Pinpoint the cell where the given text exists, returning its [x, y] midpoint coordinate. 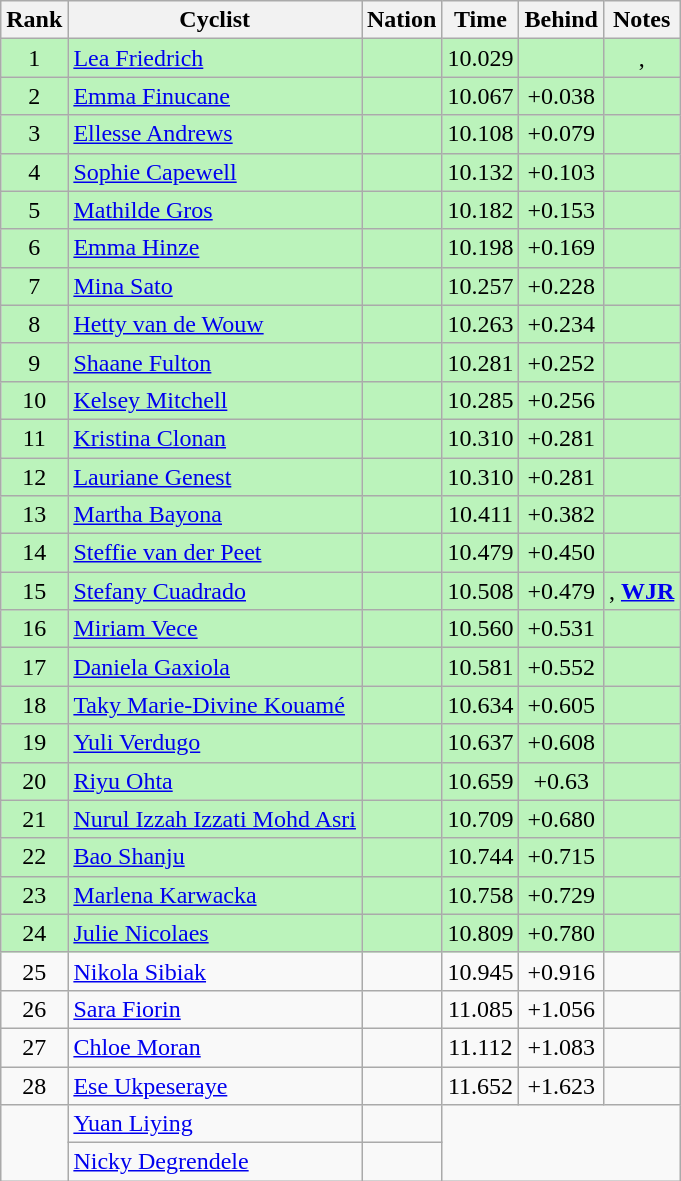
10.108 [480, 134]
, WJR [641, 591]
+0.038 [561, 96]
+0.228 [561, 286]
Notes [641, 20]
13 [34, 515]
Julie Nicolaes [215, 933]
+0.729 [561, 895]
10.709 [480, 819]
Bao Shanju [215, 857]
+0.153 [561, 210]
Stefany Cuadrado [215, 591]
Steffie van der Peet [215, 553]
+1.056 [561, 1009]
2 [34, 96]
+0.531 [561, 629]
Yuli Verdugo [215, 743]
+0.103 [561, 172]
4 [34, 172]
+1.623 [561, 1085]
5 [34, 210]
Lea Friedrich [215, 58]
+0.382 [561, 515]
20 [34, 781]
11.652 [480, 1085]
+0.252 [561, 362]
27 [34, 1047]
10.581 [480, 667]
Yuan Liying [215, 1124]
+0.715 [561, 857]
24 [34, 933]
10.182 [480, 210]
, [641, 58]
10 [34, 400]
9 [34, 362]
Riyu Ohta [215, 781]
+0.234 [561, 324]
Mina Sato [215, 286]
7 [34, 286]
11 [34, 438]
17 [34, 667]
10.479 [480, 553]
10.508 [480, 591]
Mathilde Gros [215, 210]
3 [34, 134]
10.945 [480, 971]
10.744 [480, 857]
8 [34, 324]
Behind [561, 20]
28 [34, 1085]
10.029 [480, 58]
Miriam Vece [215, 629]
+0.780 [561, 933]
26 [34, 1009]
Nurul Izzah Izzati Mohd Asri [215, 819]
11.112 [480, 1047]
Ellesse Andrews [215, 134]
15 [34, 591]
Emma Hinze [215, 248]
Hetty van de Wouw [215, 324]
1 [34, 58]
+0.552 [561, 667]
14 [34, 553]
+0.608 [561, 743]
10.637 [480, 743]
Sophie Capewell [215, 172]
+0.680 [561, 819]
+0.916 [561, 971]
16 [34, 629]
10.809 [480, 933]
Cyclist [215, 20]
Kelsey Mitchell [215, 400]
Ese Ukpeseraye [215, 1085]
23 [34, 895]
10.257 [480, 286]
+0.256 [561, 400]
Shaane Fulton [215, 362]
+0.63 [561, 781]
Daniela Gaxiola [215, 667]
Nicky Degrendele [215, 1162]
18 [34, 705]
19 [34, 743]
+0.479 [561, 591]
Lauriane Genest [215, 477]
Rank [34, 20]
10.285 [480, 400]
Nation [402, 20]
10.634 [480, 705]
22 [34, 857]
10.263 [480, 324]
10.758 [480, 895]
Sara Fiorin [215, 1009]
+0.605 [561, 705]
10.281 [480, 362]
10.411 [480, 515]
10.067 [480, 96]
+0.079 [561, 134]
Martha Bayona [215, 515]
10.659 [480, 781]
Kristina Clonan [215, 438]
10.198 [480, 248]
21 [34, 819]
Nikola Sibiak [215, 971]
12 [34, 477]
+0.450 [561, 553]
Time [480, 20]
+1.083 [561, 1047]
25 [34, 971]
Taky Marie-Divine Kouamé [215, 705]
10.560 [480, 629]
11.085 [480, 1009]
Marlena Karwacka [215, 895]
6 [34, 248]
Emma Finucane [215, 96]
Chloe Moran [215, 1047]
10.132 [480, 172]
+0.169 [561, 248]
